From the cell containing the given text, extract its center point as [X, Y] coordinate. 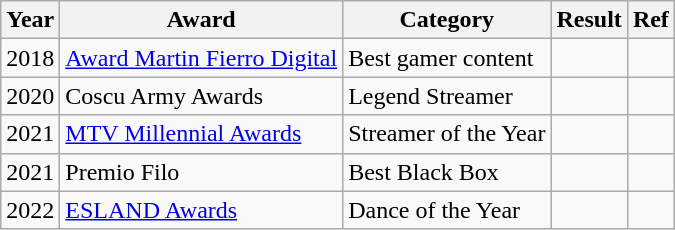
2020 [30, 96]
MTV Millennial Awards [202, 134]
Ref [650, 20]
Legend Streamer [447, 96]
Best gamer content [447, 58]
Best Black Box [447, 172]
Premio Filo [202, 172]
Award Martin Fierro Digital [202, 58]
Streamer of the Year [447, 134]
Year [30, 20]
Dance of the Year [447, 210]
ESLAND Awards [202, 210]
Result [589, 20]
2022 [30, 210]
Category [447, 20]
Coscu Army Awards [202, 96]
Award [202, 20]
2018 [30, 58]
